Detect which cell encompasses the target text, then output its [X, Y] center coordinate. 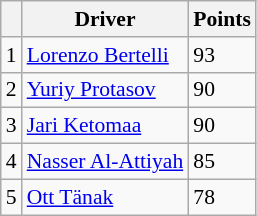
Nasser Al-Attiyah [106, 162]
2 [12, 90]
Points [222, 19]
78 [222, 197]
1 [12, 55]
4 [12, 162]
Jari Ketomaa [106, 126]
Lorenzo Bertelli [106, 55]
Ott Tänak [106, 197]
Yuriy Protasov [106, 90]
5 [12, 197]
3 [12, 126]
Driver [106, 19]
93 [222, 55]
85 [222, 162]
